For the text-containing cell, return its midpoint in (x, y) coordinate format. 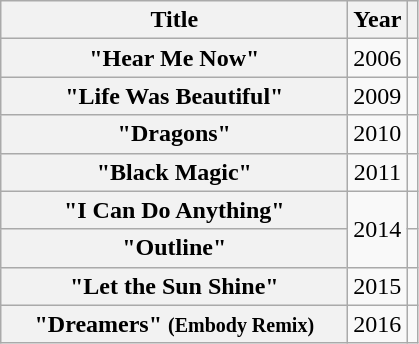
"Let the Sun Shine" (174, 286)
2016 (378, 324)
Title (174, 20)
2011 (378, 172)
2009 (378, 96)
"Black Magic" (174, 172)
2015 (378, 286)
"Hear Me Now" (174, 58)
2010 (378, 134)
Year (378, 20)
"Outline" (174, 248)
2014 (378, 229)
"Dreamers" (Embody Remix) (174, 324)
"I Can Do Anything" (174, 210)
2006 (378, 58)
"Dragons" (174, 134)
"Life Was Beautiful" (174, 96)
